Find where the given text appears and provide that cell's center as [X, Y] coordinate. 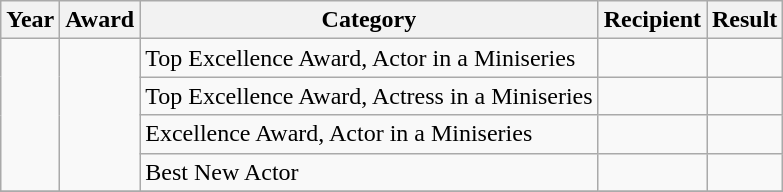
Result [744, 20]
Top Excellence Award, Actor in a Miniseries [369, 58]
Best New Actor [369, 172]
Recipient [652, 20]
Top Excellence Award, Actress in a Miniseries [369, 96]
Excellence Award, Actor in a Miniseries [369, 134]
Category [369, 20]
Year [30, 20]
Award [100, 20]
